For the text-containing cell, return its midpoint in [x, y] coordinate format. 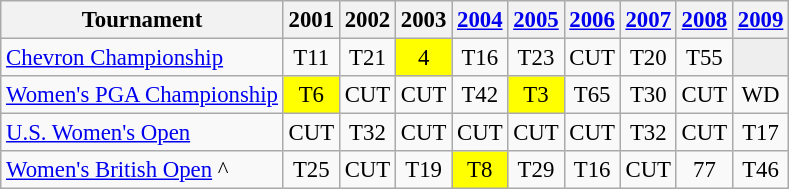
T42 [480, 95]
T8 [480, 170]
T3 [536, 95]
2001 [311, 20]
U.S. Women's Open [142, 133]
T21 [367, 58]
WD [760, 95]
2005 [536, 20]
T46 [760, 170]
Tournament [142, 20]
T19 [424, 170]
2007 [648, 20]
2008 [704, 20]
T17 [760, 133]
77 [704, 170]
2004 [480, 20]
T30 [648, 95]
T55 [704, 58]
4 [424, 58]
T23 [536, 58]
T29 [536, 170]
2002 [367, 20]
2009 [760, 20]
T65 [592, 95]
Women's British Open ^ [142, 170]
Chevron Championship [142, 58]
T11 [311, 58]
2003 [424, 20]
2006 [592, 20]
Women's PGA Championship [142, 95]
T25 [311, 170]
T6 [311, 95]
T20 [648, 58]
